Capture the cell that displays the provided text and extract its [x, y] central coordinate. 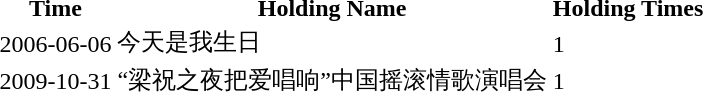
今天是我生日 [332, 43]
